Provide the (X, Y) coordinate of the cell's center where the given text is located.  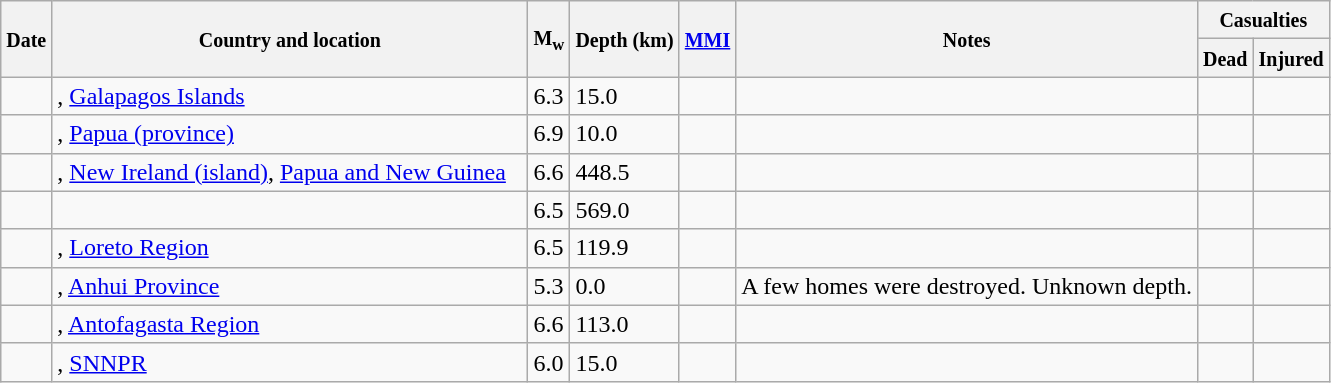
6.3 (549, 96)
Mw (549, 39)
Notes (967, 39)
A few homes were destroyed. Unknown depth. (967, 286)
448.5 (624, 172)
6.0 (549, 362)
, Antofagasta Region (290, 324)
, New Ireland (island), Papua and New Guinea (290, 172)
Injured (1291, 58)
Date (26, 39)
, Loreto Region (290, 248)
5.3 (549, 286)
113.0 (624, 324)
, Papua (province) (290, 134)
6.9 (549, 134)
Casualties (1263, 20)
10.0 (624, 134)
Depth (km) (624, 39)
, Galapagos Islands (290, 96)
, Anhui Province (290, 286)
569.0 (624, 210)
Dead (1225, 58)
0.0 (624, 286)
MMI (708, 39)
119.9 (624, 248)
Country and location (290, 39)
, SNNPR (290, 362)
